Provide the [X, Y] coordinate of the cell's center where the given text is located.  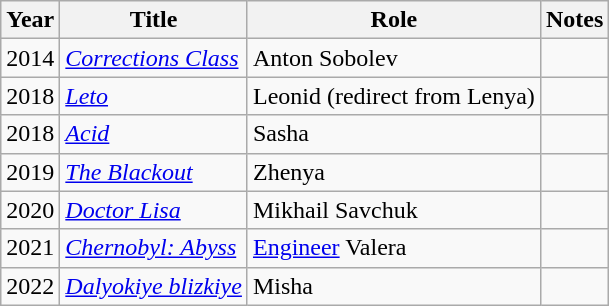
Corrections Class [154, 58]
Mikhail Savchuk [394, 210]
Zhenya [394, 172]
Sasha [394, 134]
Year [30, 20]
Engineer Valera [394, 248]
Leonid (redirect from Lenya) [394, 96]
Anton Sobolev [394, 58]
2020 [30, 210]
Chernobyl: Abyss [154, 248]
2014 [30, 58]
The Blackout [154, 172]
2022 [30, 286]
2021 [30, 248]
Doctor Lisa [154, 210]
Role [394, 20]
2019 [30, 172]
Acid [154, 134]
Title [154, 20]
Notes [574, 20]
Dalyokiye blizkiye [154, 286]
Leto [154, 96]
Misha [394, 286]
